Return (X, Y) of the center of cell containing provided text 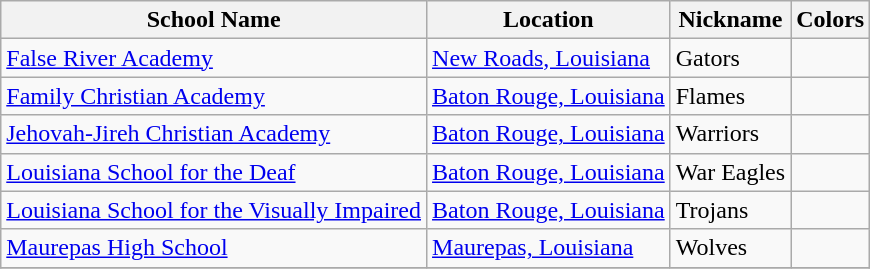
Jehovah-Jireh Christian Academy (214, 134)
Wolves (730, 248)
Flames (730, 96)
Trojans (730, 210)
Family Christian Academy (214, 96)
Warriors (730, 134)
Maurepas High School (214, 248)
Gators (730, 58)
Nickname (730, 20)
School Name (214, 20)
Location (549, 20)
Maurepas, Louisiana (549, 248)
Colors (830, 20)
New Roads, Louisiana (549, 58)
Louisiana School for the Deaf (214, 172)
False River Academy (214, 58)
War Eagles (730, 172)
Louisiana School for the Visually Impaired (214, 210)
